Locate the cell with the specified text and output its [x, y] center coordinate. 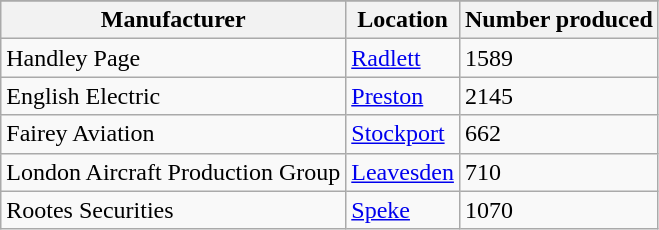
London Aircraft Production Group [174, 172]
2145 [558, 96]
Leavesden [403, 172]
Speke [403, 210]
Handley Page [174, 58]
Fairey Aviation [174, 134]
710 [558, 172]
Radlett [403, 58]
Stockport [403, 134]
1589 [558, 58]
662 [558, 134]
Manufacturer [174, 20]
Location [403, 20]
Preston [403, 96]
Number produced [558, 20]
1070 [558, 210]
Rootes Securities [174, 210]
English Electric [174, 96]
